Detect which cell encompasses the target text, then output its (X, Y) center coordinate. 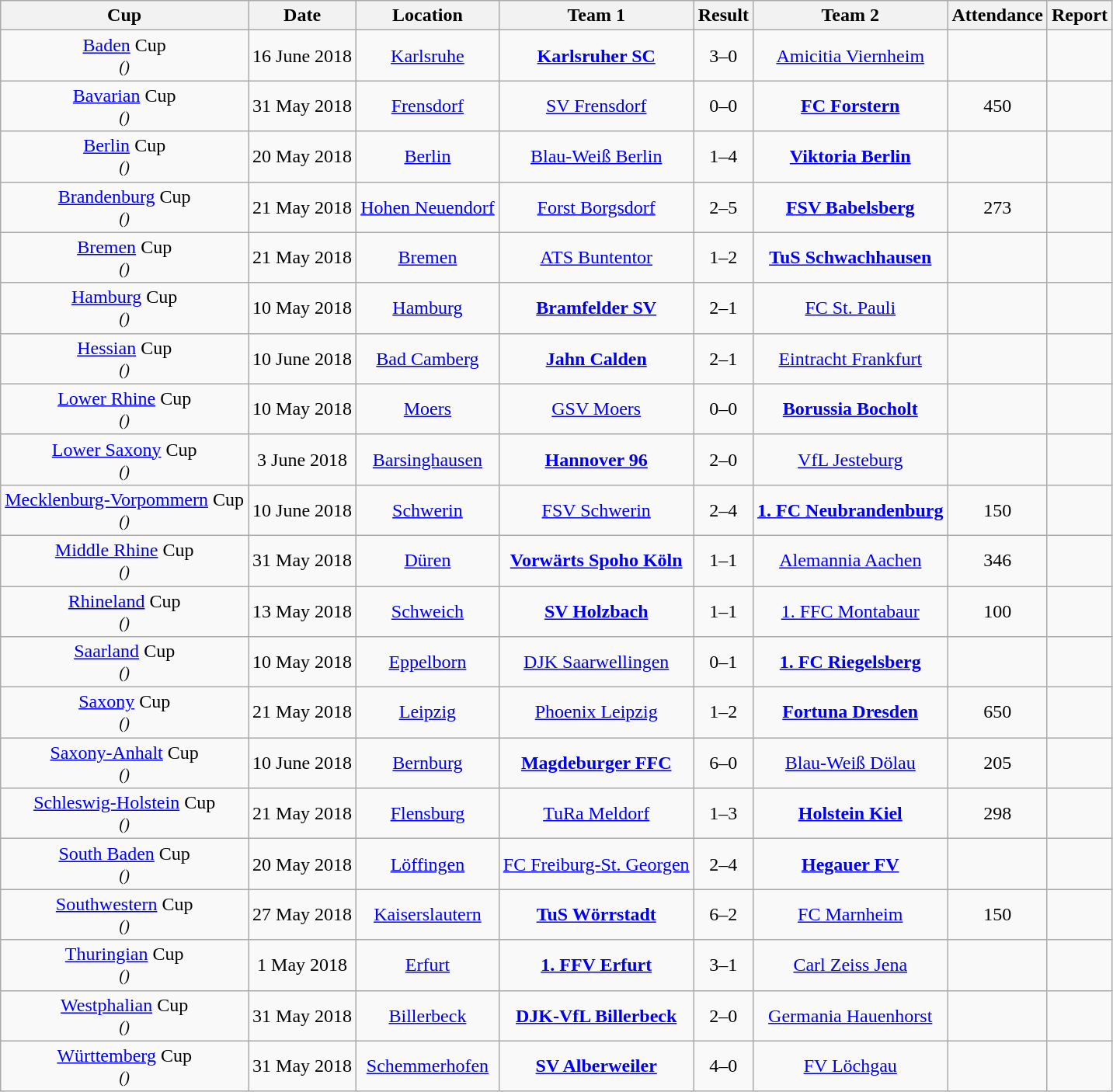
SV Frensdorf (596, 106)
1. FFC Montabaur (850, 610)
Württemberg Cup() (124, 1066)
Thuringian Cup() (124, 965)
Hegauer FV (850, 864)
Blau-Weiß Berlin (596, 157)
Attendance (997, 16)
Mecklenburg-Vorpommern Cup() (124, 509)
Bremen (428, 258)
FSV Babelsberg (850, 207)
DJK-VfL Billerbeck (596, 1016)
Southwestern Cup() (124, 915)
Borussia Bocholt (850, 409)
Team 2 (850, 16)
DJK Saarwellingen (596, 662)
Forst Borgsdorf (596, 207)
Eintracht Frankfurt (850, 359)
Erfurt (428, 965)
13 May 2018 (303, 610)
Flensburg (428, 814)
Hamburg (428, 308)
100 (997, 610)
2–5 (723, 207)
Lower Saxony Cup() (124, 460)
Phoenix Leipzig (596, 713)
4–0 (723, 1066)
FSV Schwerin (596, 509)
Team 1 (596, 16)
6–0 (723, 763)
298 (997, 814)
Löffingen (428, 864)
Berlin Cup() (124, 157)
Lower Rhine Cup() (124, 409)
Billerbeck (428, 1016)
Middle Rhine Cup() (124, 561)
346 (997, 561)
Viktoria Berlin (850, 157)
Hohen Neuendorf (428, 207)
TuS Wörrstadt (596, 915)
Carl Zeiss Jena (850, 965)
Date (303, 16)
1. FFV Erfurt (596, 965)
FV Löchgau (850, 1066)
Jahn Calden (596, 359)
1 May 2018 (303, 965)
Bernburg (428, 763)
Saxony Cup() (124, 713)
3 June 2018 (303, 460)
Cup (124, 16)
0–1 (723, 662)
3–1 (723, 965)
Schweich (428, 610)
6–2 (723, 915)
Fortuna Dresden (850, 713)
Karlsruhe (428, 56)
273 (997, 207)
Berlin (428, 157)
Vorwärts Spoho Köln (596, 561)
Bremen Cup() (124, 258)
3–0 (723, 56)
16 June 2018 (303, 56)
1–4 (723, 157)
Westphalian Cup() (124, 1016)
Schemmerhofen (428, 1066)
Holstein Kiel (850, 814)
VfL Jesteburg (850, 460)
Magdeburger FFC (596, 763)
27 May 2018 (303, 915)
Bad Camberg (428, 359)
Barsinghausen (428, 460)
Baden Cup() (124, 56)
650 (997, 713)
Germania Hauenhorst (850, 1016)
GSV Moers (596, 409)
1–3 (723, 814)
Moers (428, 409)
Report (1080, 16)
Location (428, 16)
FC Freiburg-St. Georgen (596, 864)
Rhineland Cup() (124, 610)
1. FC Riegelsberg (850, 662)
Result (723, 16)
Hamburg Cup() (124, 308)
Bavarian Cup() (124, 106)
Schleswig-Holstein Cup() (124, 814)
450 (997, 106)
1. FC Neubrandenburg (850, 509)
SV Holzbach (596, 610)
Kaiserslautern (428, 915)
205 (997, 763)
Saxony-Anhalt Cup() (124, 763)
FC Marnheim (850, 915)
Hessian Cup() (124, 359)
Leipzig (428, 713)
Karlsruher SC (596, 56)
Hannover 96 (596, 460)
SV Alberweiler (596, 1066)
FC St. Pauli (850, 308)
Düren (428, 561)
Schwerin (428, 509)
Blau-Weiß Dölau (850, 763)
South Baden Cup() (124, 864)
Eppelborn (428, 662)
Frensdorf (428, 106)
ATS Buntentor (596, 258)
Brandenburg Cup() (124, 207)
TuS Schwachhausen (850, 258)
Saarland Cup() (124, 662)
TuRa Meldorf (596, 814)
Bramfelder SV (596, 308)
Amicitia Viernheim (850, 56)
Alemannia Aachen (850, 561)
FC Forstern (850, 106)
